Detect which cell encompasses the target text, then output its [X, Y] center coordinate. 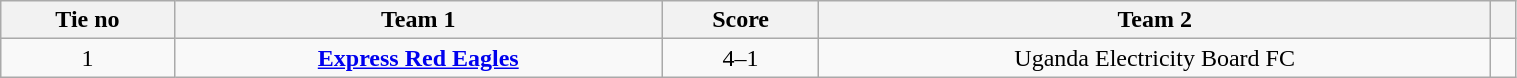
Express Red Eagles [418, 58]
1 [88, 58]
Team 1 [418, 20]
Score [740, 20]
Tie no [88, 20]
4–1 [740, 58]
Uganda Electricity Board FC [1155, 58]
Team 2 [1155, 20]
